Find where the given text appears and provide that cell's center as [X, Y] coordinate. 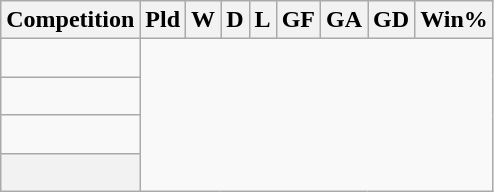
GD [392, 20]
GF [298, 20]
W [204, 20]
Pld [163, 20]
Win% [454, 20]
D [235, 20]
Competition [70, 20]
GA [344, 20]
L [262, 20]
